For the text-containing cell, return its midpoint in (X, Y) coordinate format. 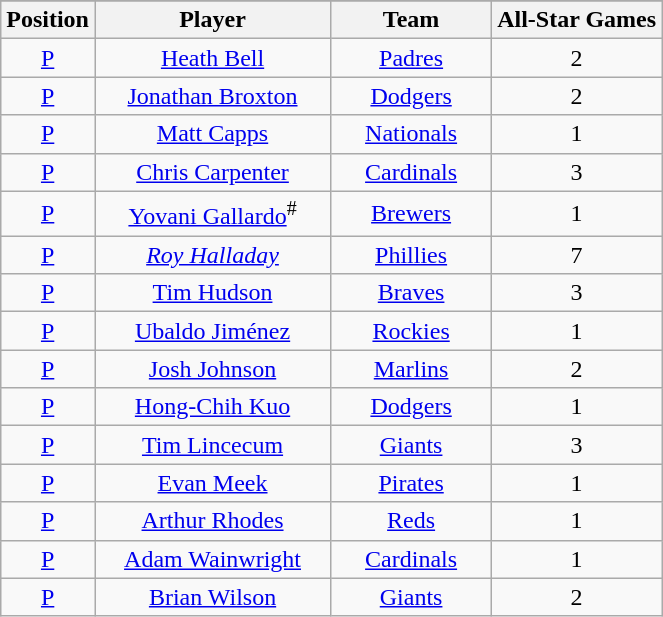
Brian Wilson (212, 597)
Chris Carpenter (212, 172)
Roy Halladay (212, 255)
Phillies (412, 255)
Tim Hudson (212, 293)
Evan Meek (212, 483)
Team (412, 20)
Josh Johnson (212, 369)
Arthur Rhodes (212, 521)
Rockies (412, 331)
Marlins (412, 369)
Hong-Chih Kuo (212, 407)
Padres (412, 58)
Tim Lincecum (212, 445)
Position (48, 20)
Jonathan Broxton (212, 96)
Brewers (412, 214)
Braves (412, 293)
Player (212, 20)
All-Star Games (577, 20)
Ubaldo Jiménez (212, 331)
Heath Bell (212, 58)
Matt Capps (212, 134)
Yovani Gallardo# (212, 214)
Reds (412, 521)
7 (577, 255)
Adam Wainwright (212, 559)
Pirates (412, 483)
Nationals (412, 134)
